Find where the given text appears and provide that cell's center as [x, y] coordinate. 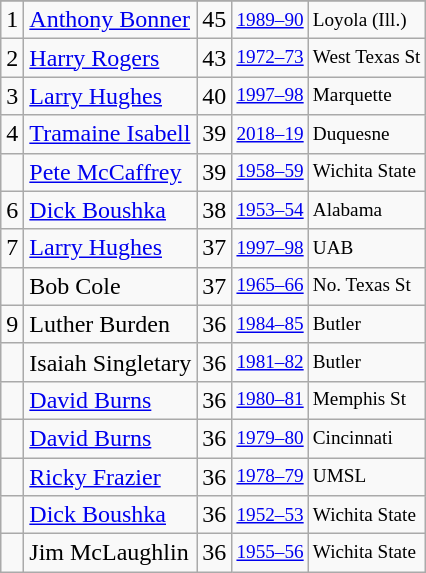
Pete McCaffrey [110, 172]
Isaiah Singletary [110, 362]
1958–59 [270, 172]
7 [12, 248]
Cincinnati [366, 438]
No. Texas St [366, 286]
1953–54 [270, 210]
1979–80 [270, 438]
Duquesne [366, 134]
6 [12, 210]
Loyola (Ill.) [366, 20]
1955–56 [270, 553]
43 [214, 58]
1972–73 [270, 58]
2 [12, 58]
3 [12, 96]
Marquette [366, 96]
Jim McLaughlin [110, 553]
Alabama [366, 210]
Tramaine Isabell [110, 134]
2018–19 [270, 134]
UMSL [366, 477]
1989–90 [270, 20]
Bob Cole [110, 286]
40 [214, 96]
1952–53 [270, 515]
4 [12, 134]
45 [214, 20]
1984–85 [270, 324]
1978–79 [270, 477]
1 [12, 20]
Harry Rogers [110, 58]
1981–82 [270, 362]
38 [214, 210]
Anthony Bonner [110, 20]
1965–66 [270, 286]
1980–81 [270, 400]
UAB [366, 248]
West Texas St [366, 58]
Memphis St [366, 400]
Luther Burden [110, 324]
9 [12, 324]
Ricky Frazier [110, 477]
